Extract the (X, Y) coordinate from the center of the cell holding the provided text.  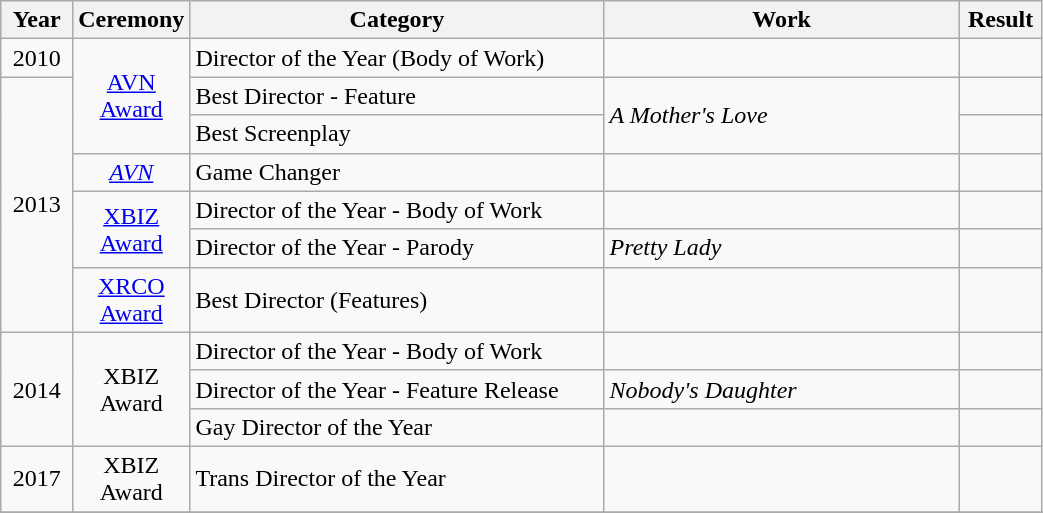
A Mother's Love (782, 115)
Best Director - Feature (397, 96)
Category (397, 20)
Work (782, 20)
Best Director (Features) (397, 300)
Game Changer (397, 172)
2010 (37, 58)
Year (37, 20)
Best Screenplay (397, 134)
2013 (37, 204)
Ceremony (132, 20)
2014 (37, 389)
AVN (132, 172)
Nobody's Daughter (782, 389)
Pretty Lady (782, 248)
Director of the Year (Body of Work) (397, 58)
Gay Director of the Year (397, 427)
Director of the Year - Feature Release (397, 389)
XRCO Award (132, 300)
Result (1000, 20)
2017 (37, 478)
Director of the Year - Parody (397, 248)
Trans Director of the Year (397, 478)
AVN Award (132, 96)
